Return the (X, Y) coordinate for the center point of the cell that contains the specified text.  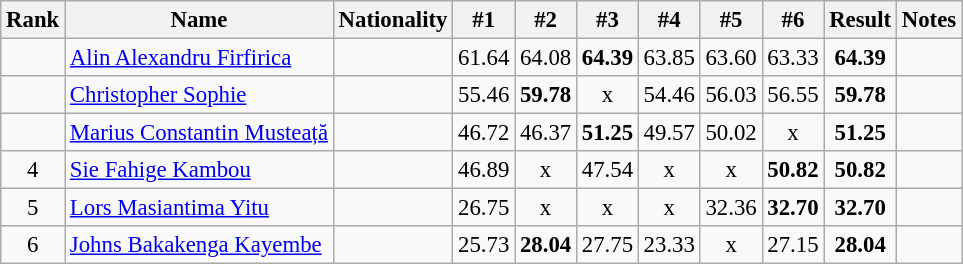
63.85 (669, 58)
46.72 (484, 133)
54.46 (669, 95)
Name (200, 20)
Sie Fahige Kambou (200, 170)
47.54 (607, 170)
#2 (546, 20)
63.33 (793, 58)
61.64 (484, 58)
6 (33, 245)
56.03 (731, 95)
56.55 (793, 95)
27.75 (607, 245)
Christopher Sophie (200, 95)
Notes (928, 20)
26.75 (484, 208)
50.02 (731, 133)
Marius Constantin Musteață (200, 133)
32.36 (731, 208)
#1 (484, 20)
Alin Alexandru Firfirica (200, 58)
Nationality (392, 20)
46.37 (546, 133)
27.15 (793, 245)
Johns Bakakenga Kayembe (200, 245)
Lors Masiantima Yitu (200, 208)
25.73 (484, 245)
64.08 (546, 58)
5 (33, 208)
Result (860, 20)
49.57 (669, 133)
46.89 (484, 170)
#4 (669, 20)
55.46 (484, 95)
4 (33, 170)
23.33 (669, 245)
#5 (731, 20)
#3 (607, 20)
#6 (793, 20)
63.60 (731, 58)
Rank (33, 20)
